Identify which cell holds the provided text, then report its (x, y) central coordinate. 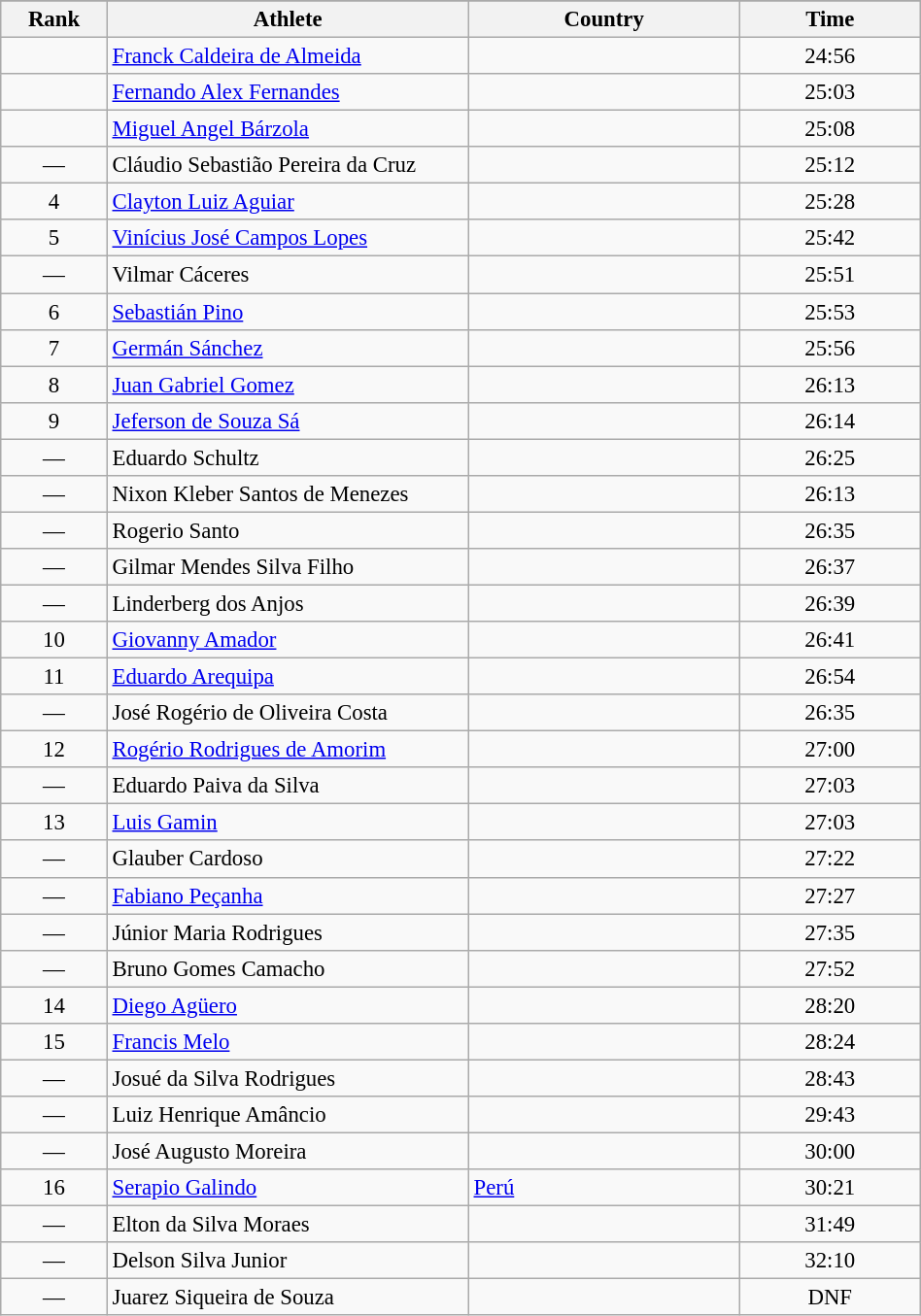
5 (54, 238)
10 (54, 640)
25:08 (830, 129)
Time (830, 19)
15 (54, 1042)
Fabiano Peçanha (288, 895)
31:49 (830, 1225)
José Augusto Moreira (288, 1151)
13 (54, 823)
Francis Melo (288, 1042)
Eduardo Paiva da Silva (288, 786)
25:03 (830, 92)
25:53 (830, 312)
25:28 (830, 202)
27:22 (830, 860)
Sebastián Pino (288, 312)
Nixon Kleber Santos de Menezes (288, 494)
Jeferson de Souza Sá (288, 421)
Vilmar Cáceres (288, 275)
Rogerio Santo (288, 530)
9 (54, 421)
Country (604, 19)
26:14 (830, 421)
12 (54, 750)
7 (54, 348)
25:42 (830, 238)
Júnior Maria Rodrigues (288, 932)
29:43 (830, 1115)
Clayton Luiz Aguiar (288, 202)
26:37 (830, 567)
32:10 (830, 1261)
Vinícius José Campos Lopes (288, 238)
DNF (830, 1298)
Athlete (288, 19)
Perú (604, 1188)
Miguel Angel Bárzola (288, 129)
Delson Silva Junior (288, 1261)
27:52 (830, 968)
25:12 (830, 165)
24:56 (830, 56)
16 (54, 1188)
Elton da Silva Moraes (288, 1225)
27:27 (830, 895)
28:24 (830, 1042)
26:41 (830, 640)
Giovanny Amador (288, 640)
Bruno Gomes Camacho (288, 968)
Fernando Alex Fernandes (288, 92)
Serapio Galindo (288, 1188)
8 (54, 385)
Juan Gabriel Gomez (288, 385)
Glauber Cardoso (288, 860)
28:20 (830, 1005)
Franck Caldeira de Almeida (288, 56)
Juarez Siqueira de Souza (288, 1298)
25:51 (830, 275)
26:54 (830, 677)
27:00 (830, 750)
Linderberg dos Anjos (288, 603)
26:39 (830, 603)
27:35 (830, 932)
Diego Agüero (288, 1005)
26:25 (830, 457)
30:00 (830, 1151)
Gilmar Mendes Silva Filho (288, 567)
30:21 (830, 1188)
Eduardo Schultz (288, 457)
Josué da Silva Rodrigues (288, 1078)
José Rogério de Oliveira Costa (288, 713)
28:43 (830, 1078)
25:56 (830, 348)
Luis Gamin (288, 823)
6 (54, 312)
Eduardo Arequipa (288, 677)
14 (54, 1005)
Rank (54, 19)
Rogério Rodrigues de Amorim (288, 750)
4 (54, 202)
Luiz Henrique Amâncio (288, 1115)
Cláudio Sebastião Pereira da Cruz (288, 165)
Germán Sánchez (288, 348)
11 (54, 677)
